Scan for the cell matching the given text and deliver its [X, Y] coordinate at center. 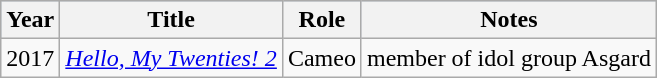
Year [30, 20]
2017 [30, 58]
Cameo [322, 58]
Notes [508, 20]
Role [322, 20]
Title [172, 20]
Hello, My Twenties! 2 [172, 58]
member of idol group Asgard [508, 58]
